Capture the cell that displays the provided text and extract its [x, y] central coordinate. 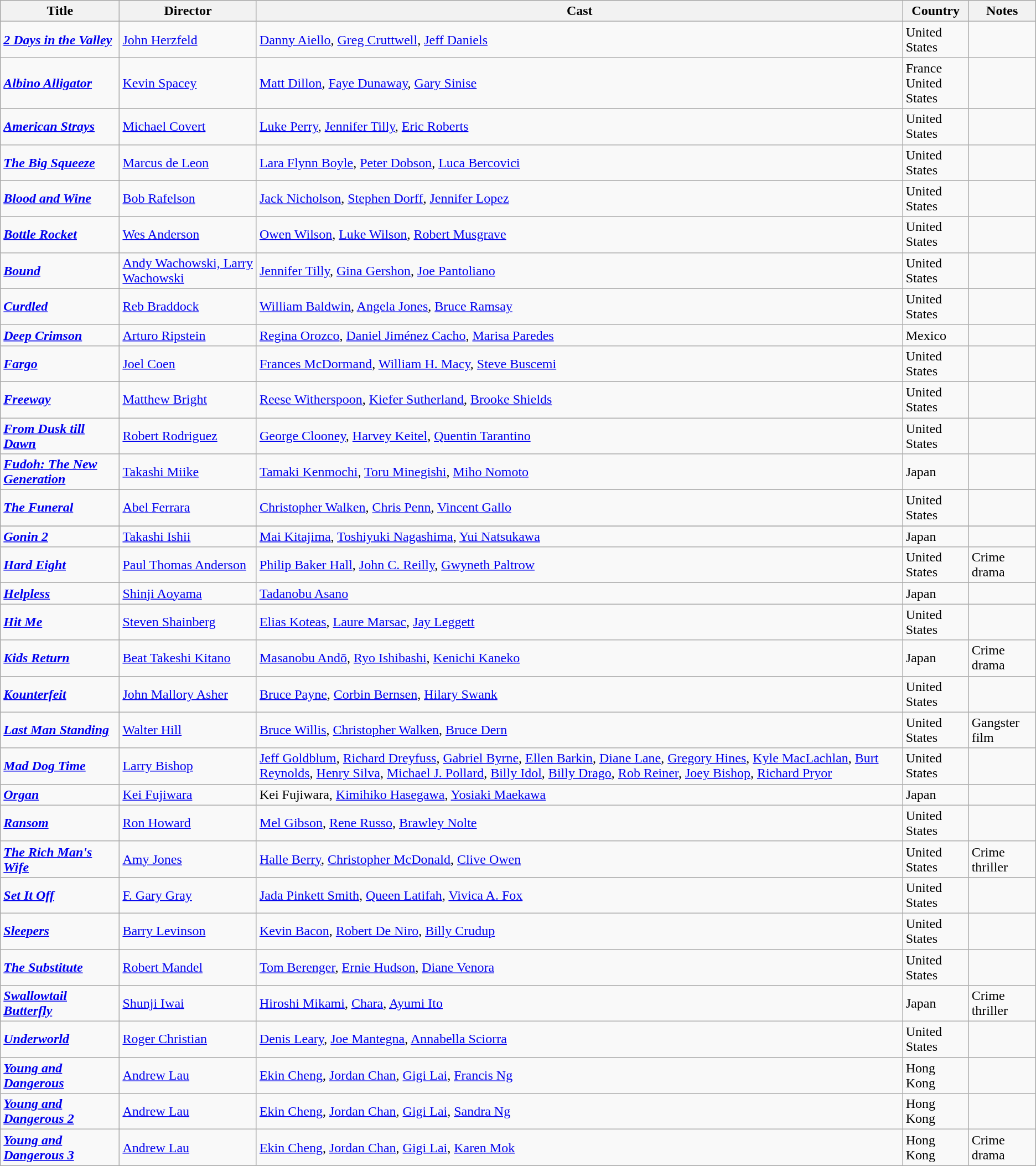
Director [188, 11]
Amy Jones [188, 859]
Hard Eight [60, 565]
Regina Orozco, Daniel Jiménez Cacho, Marisa Paredes [579, 335]
F. Gary Gray [188, 895]
Matthew Bright [188, 400]
Arturo Ripstein [188, 335]
Larry Bishop [188, 766]
Country [935, 11]
Walter Hill [188, 730]
Christopher Walken, Chris Penn, Vincent Gallo [579, 508]
Fudoh: The New Generation [60, 472]
Wes Anderson [188, 235]
Mad Dog Time [60, 766]
The Big Squeeze [60, 163]
Ekin Cheng, Jordan Chan, Gigi Lai, Karen Mok [579, 1147]
The Funeral [60, 508]
Beat Takeshi Kitano [188, 658]
Tamaki Kenmochi, Toru Minegishi, Miho Nomoto [579, 472]
Takashi Miike [188, 472]
Young and Dangerous 2 [60, 1112]
Kevin Bacon, Robert De Niro, Billy Crudup [579, 931]
Elias Koteas, Laure Marsac, Jay Leggett [579, 622]
Bottle Rocket [60, 235]
From Dusk till Dawn [60, 435]
Robert Rodriguez [188, 435]
FranceUnited States [935, 83]
Young and Dangerous [60, 1075]
Jack Nicholson, Stephen Dorff, Jennifer Lopez [579, 198]
Last Man Standing [60, 730]
George Clooney, Harvey Keitel, Quentin Tarantino [579, 435]
Title [60, 11]
Shinji Aoyama [188, 594]
Masanobu Andō, Ryo Ishibashi, Kenichi Kaneko [579, 658]
Paul Thomas Anderson [188, 565]
Organ [60, 794]
Kei Fujiwara, Kimihiko Hasegawa, Yosiaki Maekawa [579, 794]
Steven Shainberg [188, 622]
Ron Howard [188, 823]
Notes [1002, 11]
Gangster film [1002, 730]
Danny Aiello, Greg Cruttwell, Jeff Daniels [579, 40]
Takashi Ishii [188, 536]
Curdled [60, 307]
Roger Christian [188, 1040]
Kevin Spacey [188, 83]
Joel Coen [188, 363]
Mel Gibson, Rene Russo, Brawley Nolte [579, 823]
Abel Ferrara [188, 508]
Robert Mandel [188, 967]
Blood and Wine [60, 198]
Fargo [60, 363]
Tom Berenger, Ernie Hudson, Diane Venora [579, 967]
John Herzfeld [188, 40]
Bruce Payne, Corbin Bernsen, Hilary Swank [579, 694]
American Strays [60, 126]
Kei Fujiwara [188, 794]
Kounterfeit [60, 694]
Reese Witherspoon, Kiefer Sutherland, Brooke Shields [579, 400]
Set It Off [60, 895]
Philip Baker Hall, John C. Reilly, Gwyneth Paltrow [579, 565]
Ekin Cheng, Jordan Chan, Gigi Lai, Francis Ng [579, 1075]
Owen Wilson, Luke Wilson, Robert Musgrave [579, 235]
Mexico [935, 335]
Matt Dillon, Faye Dunaway, Gary Sinise [579, 83]
Gonin 2 [60, 536]
Helpless [60, 594]
Shunji Iwai [188, 1003]
Bruce Willis, Christopher Walken, Bruce Dern [579, 730]
The Rich Man's Wife [60, 859]
William Baldwin, Angela Jones, Bruce Ramsay [579, 307]
The Substitute [60, 967]
Lara Flynn Boyle, Peter Dobson, Luca Bercovici [579, 163]
Freeway [60, 400]
Luke Perry, Jennifer Tilly, Eric Roberts [579, 126]
Deep Crimson [60, 335]
Bob Rafelson [188, 198]
Jennifer Tilly, Gina Gershon, Joe Pantoliano [579, 270]
Barry Levinson [188, 931]
Young and Dangerous 3 [60, 1147]
2 Days in the Valley [60, 40]
Mai Kitajima, Toshiyuki Nagashima, Yui Natsukawa [579, 536]
Albino Alligator [60, 83]
Underworld [60, 1040]
Hit Me [60, 622]
Halle Berry, Christopher McDonald, Clive Owen [579, 859]
Marcus de Leon [188, 163]
Frances McDormand, William H. Macy, Steve Buscemi [579, 363]
Michael Covert [188, 126]
Kids Return [60, 658]
Swallowtail Butterfly [60, 1003]
Ransom [60, 823]
John Mallory Asher [188, 694]
Jada Pinkett Smith, Queen Latifah, Vivica A. Fox [579, 895]
Hiroshi Mikami, Chara, Ayumi Ito [579, 1003]
Ekin Cheng, Jordan Chan, Gigi Lai, Sandra Ng [579, 1112]
Tadanobu Asano [579, 594]
Bound [60, 270]
Reb Braddock [188, 307]
Denis Leary, Joe Mantegna, Annabella Sciorra [579, 1040]
Andy Wachowski, Larry Wachowski [188, 270]
Sleepers [60, 931]
Cast [579, 11]
